Output the (X, Y) coordinate of the center of the cell containing the given text.  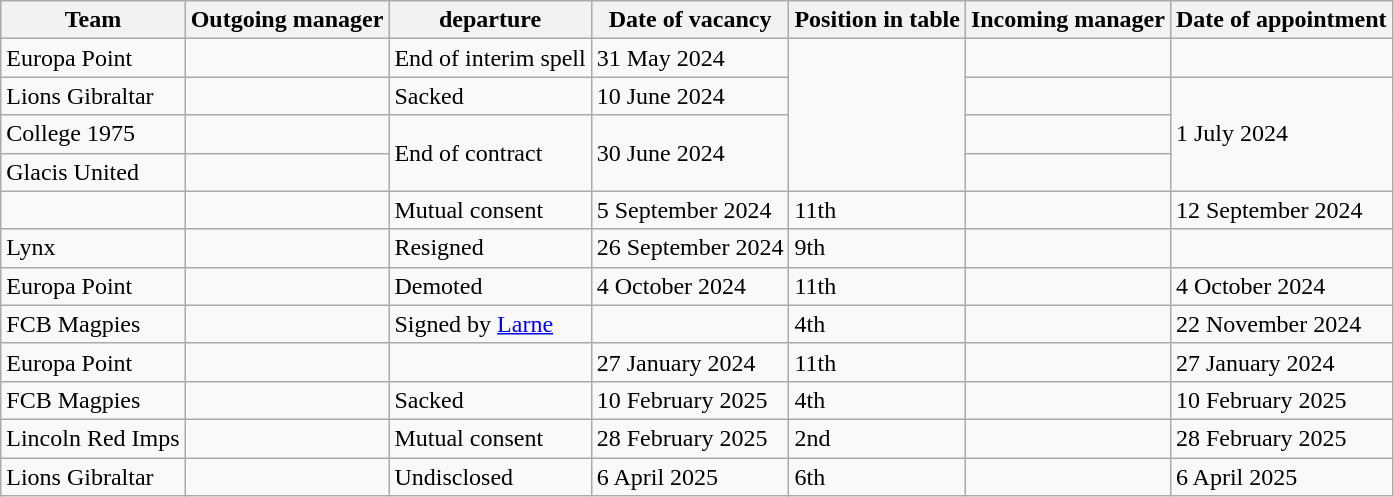
Position in table (877, 20)
22 November 2024 (1281, 324)
End of contract (490, 153)
Outgoing manager (287, 20)
Resigned (490, 248)
Glacis United (93, 172)
Demoted (490, 286)
End of interim spell (490, 58)
10 June 2024 (690, 96)
5 September 2024 (690, 210)
Date of appointment (1281, 20)
31 May 2024 (690, 58)
College 1975 (93, 134)
Undisclosed (490, 477)
Signed by Larne (490, 324)
Team (93, 20)
12 September 2024 (1281, 210)
Date of vacancy (690, 20)
26 September 2024 (690, 248)
Lynx (93, 248)
30 June 2024 (690, 153)
departure (490, 20)
Incoming manager (1068, 20)
2nd (877, 438)
6th (877, 477)
1 July 2024 (1281, 134)
Lincoln Red Imps (93, 438)
9th (877, 248)
